Search for the cell housing the specified text and yield its (X, Y) center coordinate. 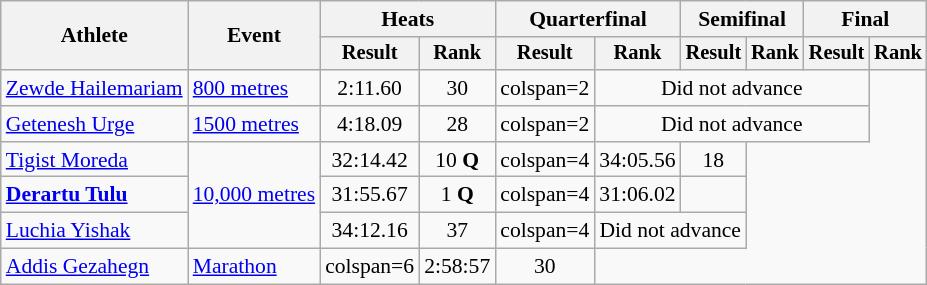
34:12.16 (370, 231)
Semifinal (742, 19)
2:58:57 (457, 267)
800 metres (254, 88)
Tigist Moreda (94, 160)
18 (714, 160)
28 (457, 124)
Addis Gezahegn (94, 267)
1 Q (457, 195)
Zewde Hailemariam (94, 88)
Quarterfinal (588, 19)
4:18.09 (370, 124)
Derartu Tulu (94, 195)
31:06.02 (637, 195)
colspan=6 (370, 267)
10,000 metres (254, 196)
Final (866, 19)
2:11.60 (370, 88)
Athlete (94, 36)
Event (254, 36)
10 Q (457, 160)
31:55.67 (370, 195)
37 (457, 231)
Heats (408, 19)
32:14.42 (370, 160)
Getenesh Urge (94, 124)
34:05.56 (637, 160)
Luchia Yishak (94, 231)
1500 metres (254, 124)
Marathon (254, 267)
